Scan for the cell matching the given text and deliver its (x, y) coordinate at center. 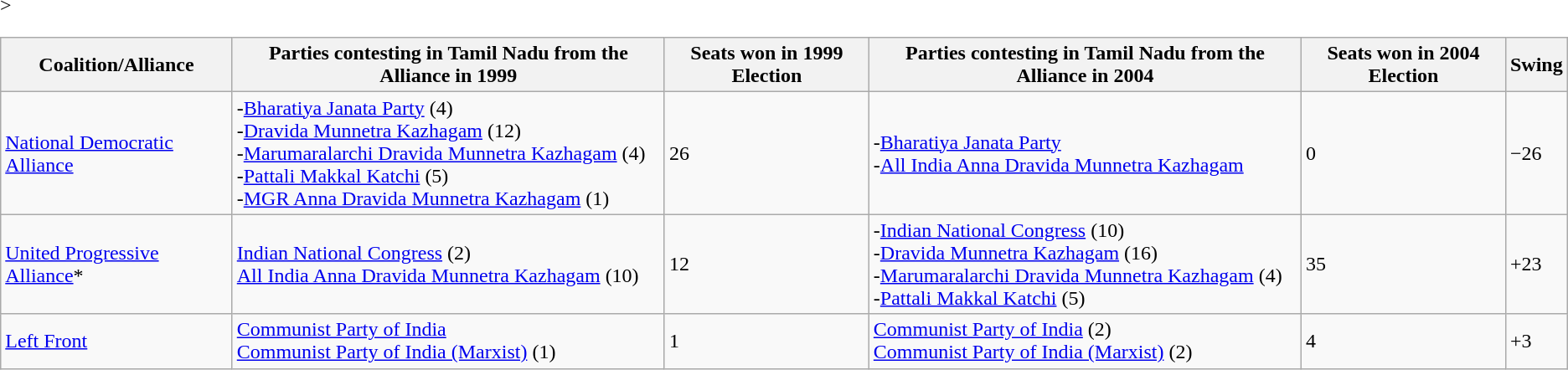
Coalition/Alliance (116, 65)
Parties contesting in Tamil Nadu from the Alliance in 2004 (1085, 65)
4 (1404, 342)
Left Front (116, 342)
National Democratic Alliance (116, 153)
35 (1404, 265)
−26 (1536, 153)
Indian National Congress (2)All India Anna Dravida Munnetra Kazhagam (10) (448, 265)
+3 (1536, 342)
-Bharatiya Janata Party-All India Anna Dravida Munnetra Kazhagam (1085, 153)
0 (1404, 153)
Seats won in 1999 Election (766, 65)
1 (766, 342)
Swing (1536, 65)
Parties contesting in Tamil Nadu from the Alliance in 1999 (448, 65)
+23 (1536, 265)
-Indian National Congress (10)-Dravida Munnetra Kazhagam (16)-Marumaralarchi Dravida Munnetra Kazhagam (4)-Pattali Makkal Katchi (5) (1085, 265)
United Progressive Alliance* (116, 265)
Communist Party of India (2)Communist Party of India (Marxist) (2) (1085, 342)
26 (766, 153)
Communist Party of IndiaCommunist Party of India (Marxist) (1) (448, 342)
Seats won in 2004 Election (1404, 65)
12 (766, 265)
